For the text-containing cell, return its midpoint in [x, y] coordinate format. 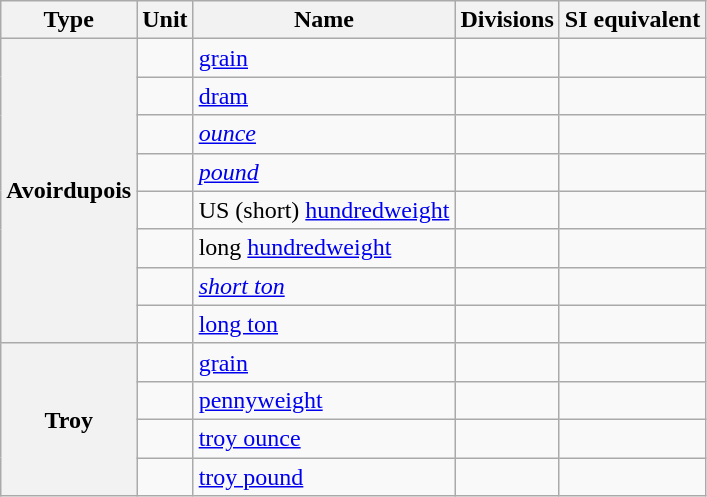
Troy [69, 419]
Unit [165, 20]
Type [69, 20]
long ton [324, 324]
pennyweight [324, 400]
long hundredweight [324, 248]
US (short) hundredweight [324, 210]
troy pound [324, 477]
Divisions [507, 20]
troy ounce [324, 438]
ounce [324, 134]
dram [324, 96]
Name [324, 20]
Avoirdupois [69, 191]
short ton [324, 286]
SI equivalent [632, 20]
pound [324, 172]
